Search for the cell housing the specified text and yield its [x, y] center coordinate. 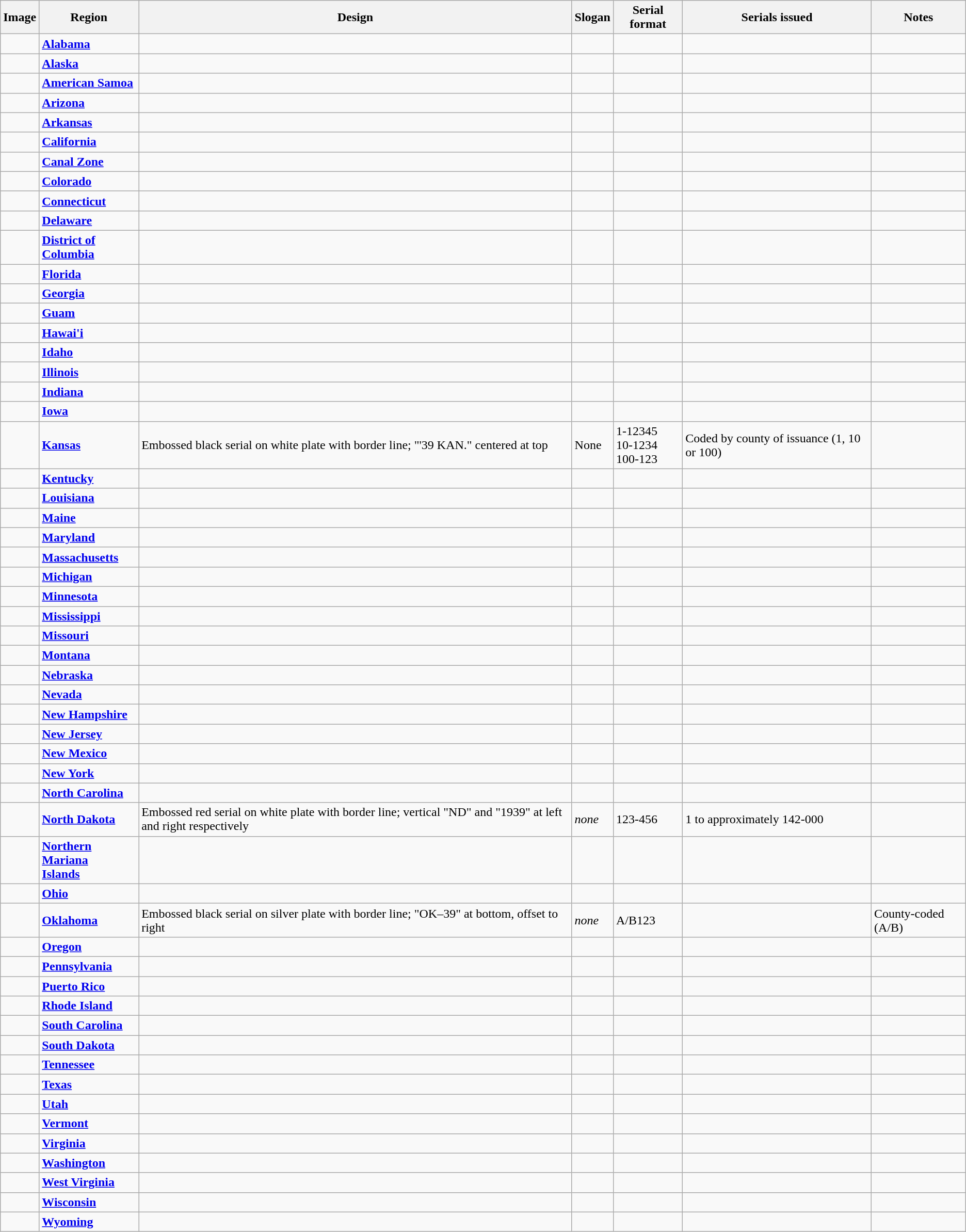
Indiana [89, 392]
Maine [89, 518]
Embossed black serial on silver plate with border line; "OK–39" at bottom, offset to right [355, 920]
North Carolina [89, 793]
Tennessee [89, 1065]
Illinois [89, 372]
Alaska [89, 63]
District ofColumbia [89, 247]
Serials issued [777, 18]
Coded by county of issuance (1, 10 or 100) [777, 445]
A/B123 [648, 920]
Region [89, 18]
California [89, 142]
Kansas [89, 445]
123-456 [648, 820]
American Samoa [89, 83]
Hawai'i [89, 333]
Wisconsin [89, 1202]
Kentucky [89, 478]
Puerto Rico [89, 986]
Northern Mariana Islands [89, 860]
Missouri [89, 636]
Washington [89, 1163]
Vermont [89, 1124]
Ohio [89, 893]
Colorado [89, 181]
1 to approximately 142-000 [777, 820]
Idaho [89, 353]
Georgia [89, 294]
New York [89, 773]
Michigan [89, 577]
Louisiana [89, 498]
Notes [919, 18]
Nebraska [89, 675]
Nevada [89, 695]
Mississippi [89, 616]
West Virginia [89, 1182]
Texas [89, 1084]
County-coded (A/B) [919, 920]
None [592, 445]
Arizona [89, 103]
Montana [89, 655]
New Jersey [89, 734]
South Carolina [89, 1026]
Embossed black serial on white plate with border line; "'39 KAN." centered at top [355, 445]
South Dakota [89, 1045]
Connecticut [89, 201]
Canal Zone [89, 162]
Alabama [89, 44]
Minnesota [89, 596]
Wyoming [89, 1222]
Virginia [89, 1143]
North Dakota [89, 820]
Pennsylvania [89, 966]
Arkansas [89, 122]
New Mexico [89, 754]
Embossed red serial on white plate with border line; vertical "ND" and "1939" at left and right respectively [355, 820]
Image [20, 18]
Maryland [89, 537]
Massachusetts [89, 557]
Design [355, 18]
Oregon [89, 947]
Iowa [89, 411]
Oklahoma [89, 920]
Serial format [648, 18]
Slogan [592, 18]
Florida [89, 274]
New Hampshire [89, 714]
Utah [89, 1104]
1-1234510-1234100-123 [648, 445]
Guam [89, 313]
Rhode Island [89, 1006]
Delaware [89, 220]
